Provide the (X, Y) coordinate of the cell's center where the given text is located.  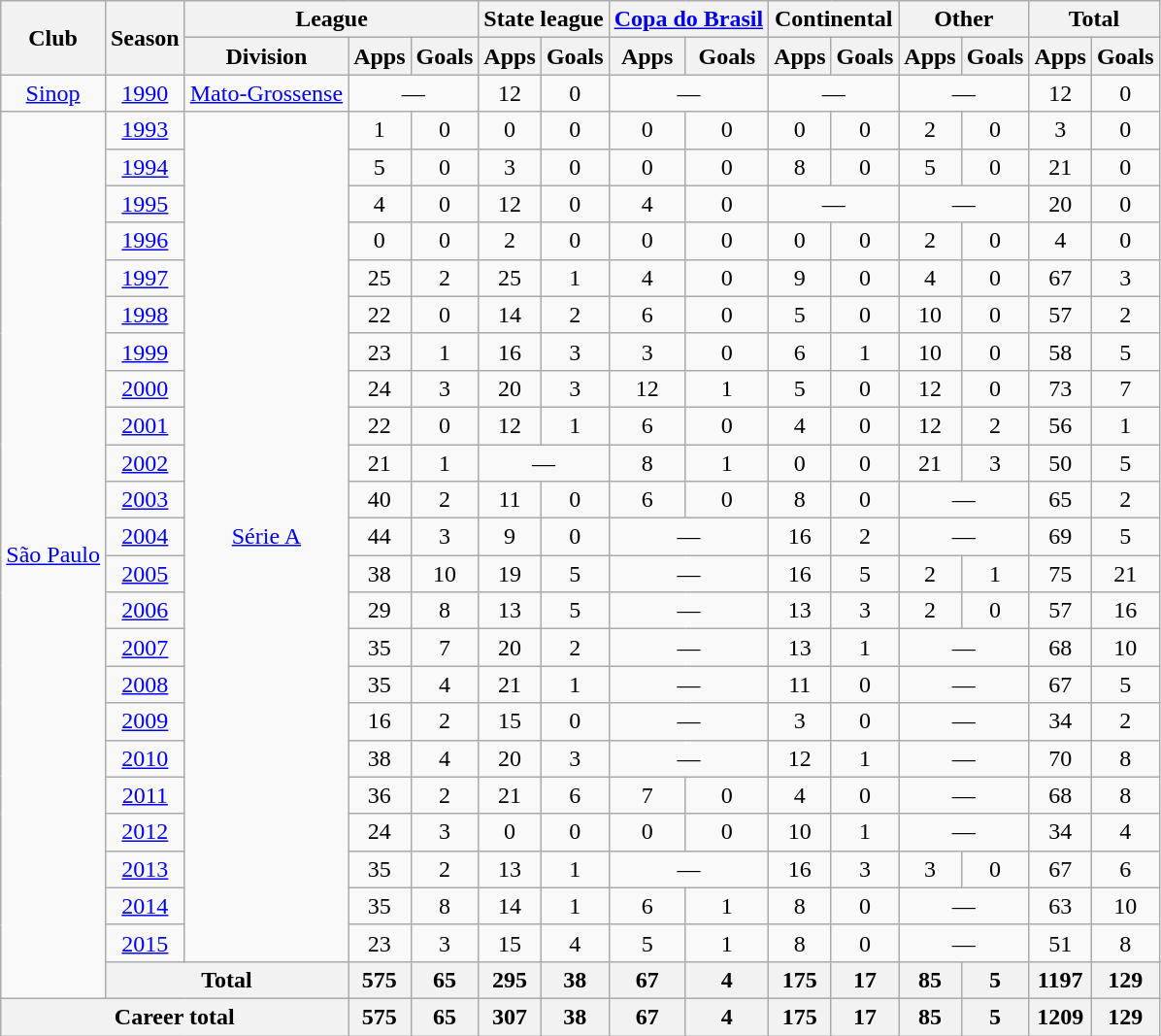
2001 (145, 425)
69 (1060, 537)
40 (380, 500)
1197 (1060, 980)
2005 (145, 574)
56 (1060, 425)
1999 (145, 351)
2007 (145, 648)
1995 (145, 204)
State league (544, 19)
307 (510, 1017)
2003 (145, 500)
63 (1060, 906)
2009 (145, 721)
2011 (145, 795)
São Paulo (53, 555)
29 (380, 611)
36 (380, 795)
1998 (145, 315)
Season (145, 38)
2000 (145, 388)
2010 (145, 758)
70 (1060, 758)
1993 (145, 130)
1994 (145, 167)
73 (1060, 388)
2008 (145, 685)
Career total (175, 1017)
Mato-Grossense (266, 93)
51 (1060, 943)
58 (1060, 351)
1996 (145, 241)
Division (266, 56)
Série A (266, 536)
1990 (145, 93)
295 (510, 980)
44 (380, 537)
1209 (1060, 1017)
Copa do Brasil (688, 19)
75 (1060, 574)
2015 (145, 943)
1997 (145, 278)
2012 (145, 832)
2004 (145, 537)
Other (964, 19)
50 (1060, 463)
2006 (145, 611)
Continental (834, 19)
19 (510, 574)
Club (53, 38)
League (332, 19)
2002 (145, 463)
2013 (145, 869)
Sinop (53, 93)
2014 (145, 906)
